Locate the cell with the specified text and output its (x, y) center coordinate. 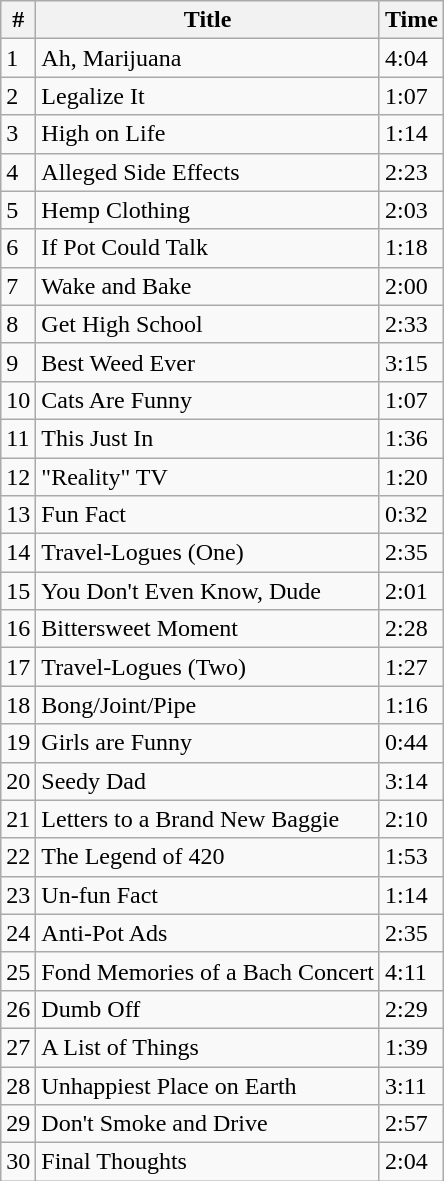
1 (18, 58)
Cats Are Funny (208, 400)
Fond Memories of a Bach Concert (208, 971)
2:33 (411, 324)
Anti-Pot Ads (208, 933)
Title (208, 20)
Dumb Off (208, 1009)
6 (18, 248)
0:32 (411, 515)
Travel-Logues (One) (208, 553)
2:57 (411, 1124)
18 (18, 705)
Unhappiest Place on Earth (208, 1085)
1:53 (411, 857)
11 (18, 438)
1:39 (411, 1047)
If Pot Could Talk (208, 248)
1:16 (411, 705)
1:36 (411, 438)
27 (18, 1047)
Travel-Logues (Two) (208, 667)
1:18 (411, 248)
2:03 (411, 210)
2:01 (411, 591)
2:29 (411, 1009)
3 (18, 134)
Legalize It (208, 96)
Hemp Clothing (208, 210)
13 (18, 515)
Girls are Funny (208, 743)
4:04 (411, 58)
Letters to a Brand New Baggie (208, 819)
2:04 (411, 1162)
Best Weed Ever (208, 362)
Ah, Marijuana (208, 58)
Alleged Side Effects (208, 172)
Bong/Joint/Pipe (208, 705)
4 (18, 172)
19 (18, 743)
2:00 (411, 286)
23 (18, 895)
2 (18, 96)
9 (18, 362)
5 (18, 210)
High on Life (208, 134)
21 (18, 819)
This Just In (208, 438)
17 (18, 667)
0:44 (411, 743)
30 (18, 1162)
Bittersweet Moment (208, 629)
1:27 (411, 667)
Final Thoughts (208, 1162)
2:23 (411, 172)
Don't Smoke and Drive (208, 1124)
You Don't Even Know, Dude (208, 591)
2:28 (411, 629)
"Reality" TV (208, 477)
16 (18, 629)
14 (18, 553)
28 (18, 1085)
Time (411, 20)
The Legend of 420 (208, 857)
Fun Fact (208, 515)
A List of Things (208, 1047)
Get High School (208, 324)
12 (18, 477)
3:14 (411, 781)
2:10 (411, 819)
20 (18, 781)
24 (18, 933)
3:15 (411, 362)
15 (18, 591)
29 (18, 1124)
Un-fun Fact (208, 895)
8 (18, 324)
Wake and Bake (208, 286)
7 (18, 286)
3:11 (411, 1085)
1:20 (411, 477)
22 (18, 857)
Seedy Dad (208, 781)
25 (18, 971)
4:11 (411, 971)
# (18, 20)
10 (18, 400)
26 (18, 1009)
